Identify which cell holds the provided text, then report its (X, Y) central coordinate. 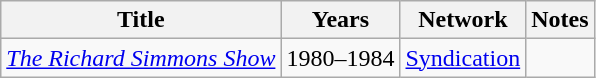
Network (463, 20)
Years (340, 20)
Notes (560, 20)
Syndication (463, 58)
The Richard Simmons Show (141, 58)
Title (141, 20)
1980–1984 (340, 58)
